Output the (X, Y) coordinate of the center of the cell containing the given text.  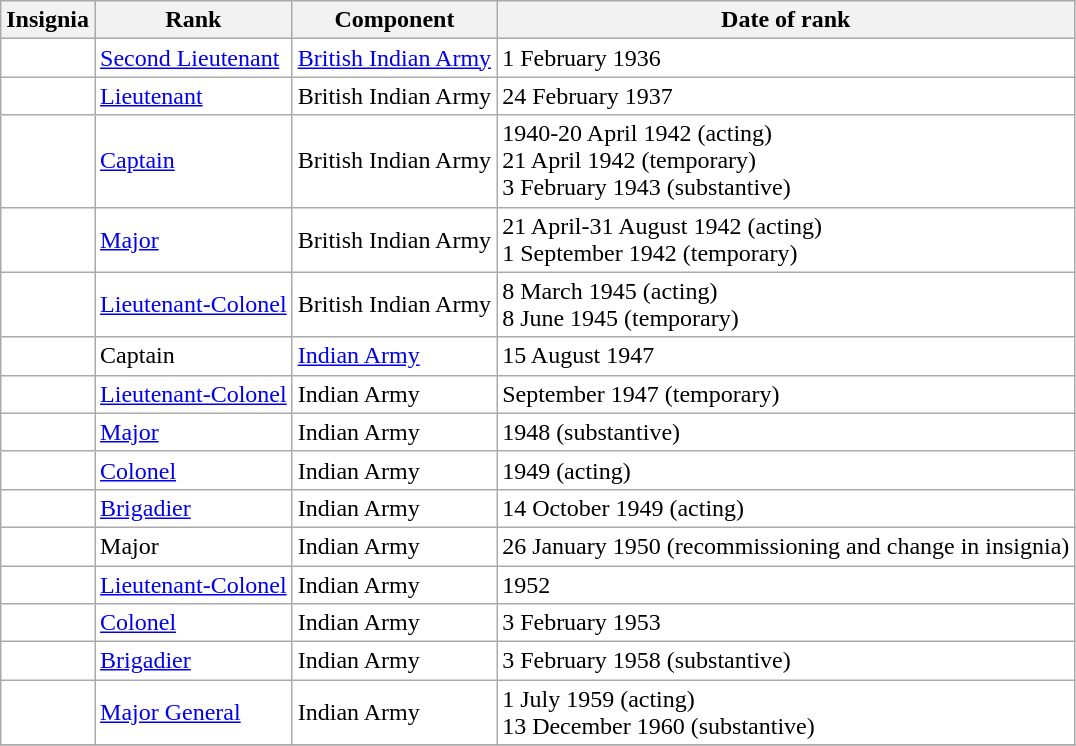
Component (394, 20)
Insignia (48, 20)
26 January 1950 (recommissioning and change in insignia) (786, 546)
15 August 1947 (786, 356)
1952 (786, 585)
1948 (substantive) (786, 432)
September 1947 (temporary) (786, 394)
Rank (194, 20)
1949 (acting) (786, 470)
3 February 1958 (substantive) (786, 661)
1 February 1936 (786, 58)
Second Lieutenant (194, 58)
Date of rank (786, 20)
1 July 1959 (acting) 13 December 1960 (substantive) (786, 712)
21 April-31 August 1942 (acting)1 September 1942 (temporary) (786, 240)
Lieutenant (194, 96)
14 October 1949 (acting) (786, 508)
1940-20 April 1942 (acting)21 April 1942 (temporary)3 February 1943 (substantive) (786, 161)
24 February 1937 (786, 96)
8 March 1945 (acting)8 June 1945 (temporary) (786, 304)
Major General (194, 712)
3 February 1953 (786, 623)
